Determine the (x, y) coordinate at the center of the cell enclosing the given text.  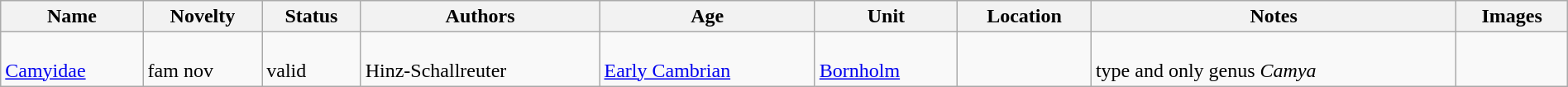
type and only genus Camya (1274, 60)
Hinz-Schallreuter (480, 60)
Notes (1274, 17)
Camyidae (72, 60)
Unit (886, 17)
Novelty (203, 17)
Status (311, 17)
Location (1025, 17)
fam nov (203, 60)
Images (1512, 17)
valid (311, 60)
Authors (480, 17)
Bornholm (886, 60)
Early Cambrian (707, 60)
Age (707, 17)
Name (72, 17)
